Provide the (X, Y) coordinate of the cell's center where the given text is located.  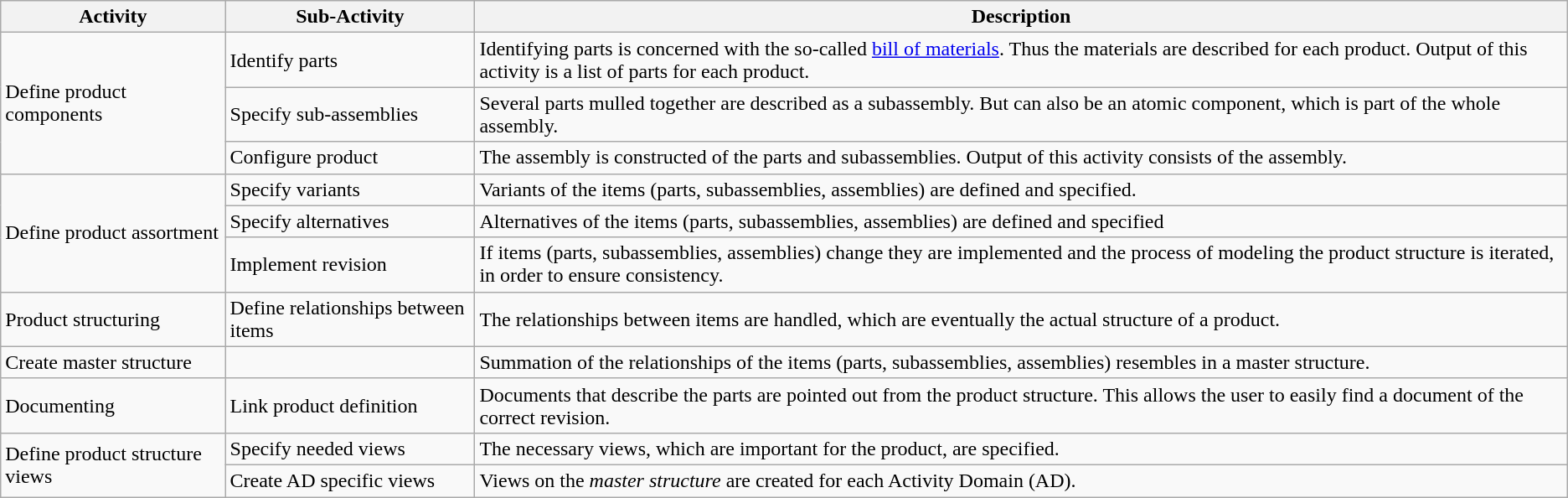
Configure product (350, 158)
Specify variants (350, 189)
Identify parts (350, 60)
Create master structure (113, 362)
Define relationships between items (350, 319)
Documenting (113, 406)
Define product structure views (113, 464)
Specify alternatives (350, 221)
Product structuring (113, 319)
Define product components (113, 103)
Define product assortment (113, 233)
Create AD specific views (350, 480)
Alternatives of the items (parts, subassemblies, assemblies) are defined and specified (1021, 221)
The assembly is constructed of the parts and subassemblies. Output of this activity consists of the assembly. (1021, 158)
The relationships between items are handled, which are eventually the actual structure of a product. (1021, 319)
Sub-Activity (350, 17)
Several parts mulled together are described as a subassembly. But can also be an atomic component, which is part of the whole assembly. (1021, 114)
The necessary views, which are important for the product, are specified. (1021, 449)
Specify sub-assemblies (350, 114)
Description (1021, 17)
Specify needed views (350, 449)
Views on the master structure are created for each Activity Domain (AD). (1021, 480)
Link product definition (350, 406)
Variants of the items (parts, subassemblies, assemblies) are defined and specified. (1021, 189)
Implement revision (350, 265)
Summation of the relationships of the items (parts, subassemblies, assemblies) resembles in a master structure. (1021, 362)
Activity (113, 17)
Documents that describe the parts are pointed out from the product structure. This allows the user to easily find a document of the correct revision. (1021, 406)
